Output the (X, Y) coordinate of the center of the cell containing the given text.  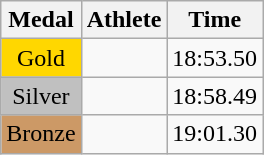
18:53.50 (215, 58)
19:01.30 (215, 134)
Bronze (41, 134)
Silver (41, 96)
Medal (41, 20)
Gold (41, 58)
Time (215, 20)
18:58.49 (215, 96)
Athlete (124, 20)
